For the text-containing cell, return its midpoint in [x, y] coordinate format. 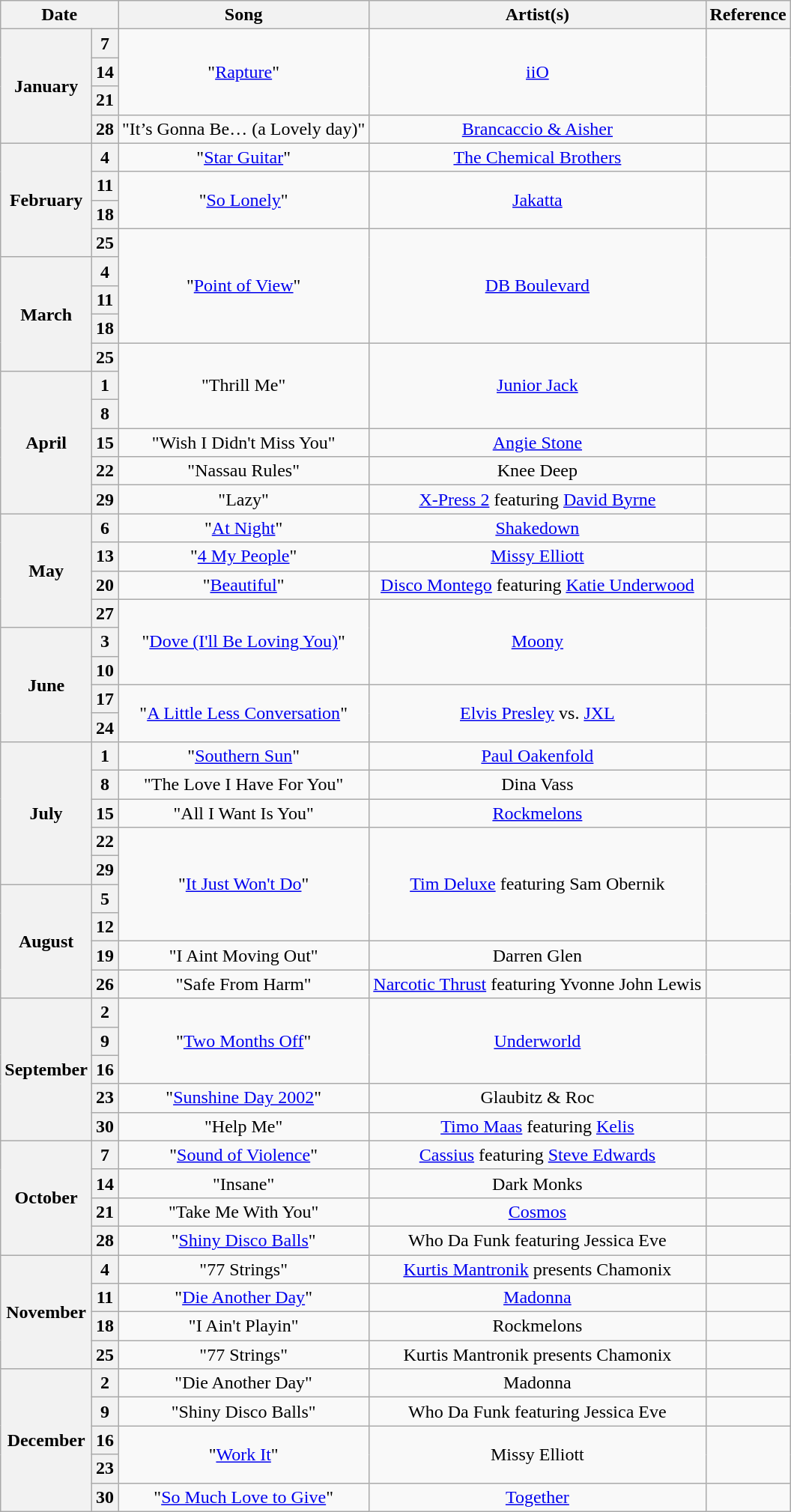
26 [105, 984]
"Work It" [244, 1454]
"Beautiful" [244, 585]
"Two Months Off" [244, 1041]
6 [105, 528]
July [46, 813]
February [46, 200]
"Dove (I'll Be Loving You)" [244, 642]
Darren Glen [538, 956]
Timo Maas featuring Kelis [538, 1126]
"Sunshine Day 2002" [244, 1098]
"So Lonely" [244, 200]
"Wish I Didn't Miss You" [244, 443]
December [46, 1440]
Glaubitz & Roc [538, 1098]
Disco Montego featuring Katie Underwood [538, 585]
Knee Deep [538, 471]
Junior Jack [538, 386]
"Star Guitar" [244, 157]
"Southern Sun" [244, 756]
"4 My People" [244, 556]
Paul Oakenfold [538, 756]
Cosmos [538, 1212]
March [46, 314]
27 [105, 613]
Angie Stone [538, 443]
September [46, 1069]
Date [60, 15]
October [46, 1197]
Cassius featuring Steve Edwards [538, 1155]
Tim Deluxe featuring Sam Obernik [538, 884]
Reference [748, 15]
17 [105, 699]
Jakatta [538, 200]
April [46, 443]
"A Little Less Conversation" [244, 713]
13 [105, 556]
June [46, 684]
24 [105, 727]
January [46, 86]
Brancaccio & Aisher [538, 129]
19 [105, 956]
"I Aint Moving Out" [244, 956]
20 [105, 585]
"Point of View" [244, 285]
August [46, 941]
"It’s Gonna Be… (a Lovely day)" [244, 129]
Dina Vass [538, 784]
DB Boulevard [538, 285]
Shakedown [538, 528]
Moony [538, 642]
Together [538, 1497]
5 [105, 899]
"Lazy" [244, 500]
The Chemical Brothers [538, 157]
November [46, 1312]
"All I Want Is You" [244, 813]
"Safe From Harm" [244, 984]
"Nassau Rules" [244, 471]
10 [105, 670]
Underworld [538, 1041]
"Insane" [244, 1183]
"Take Me With You" [244, 1212]
Elvis Presley vs. JXL [538, 713]
"Thrill Me" [244, 386]
"I Ain't Playin" [244, 1326]
X-Press 2 featuring David Byrne [538, 500]
"The Love I Have For You" [244, 784]
May [46, 571]
Narcotic Thrust featuring Yvonne John Lewis [538, 984]
3 [105, 642]
Song [244, 15]
"So Much Love to Give" [244, 1497]
12 [105, 927]
Artist(s) [538, 15]
iiO [538, 72]
Dark Monks [538, 1183]
"It Just Won't Do" [244, 884]
"Help Me" [244, 1126]
"Rapture" [244, 72]
"Sound of Violence" [244, 1155]
"At Night" [244, 528]
